Search for the cell housing the specified text and yield its (x, y) center coordinate. 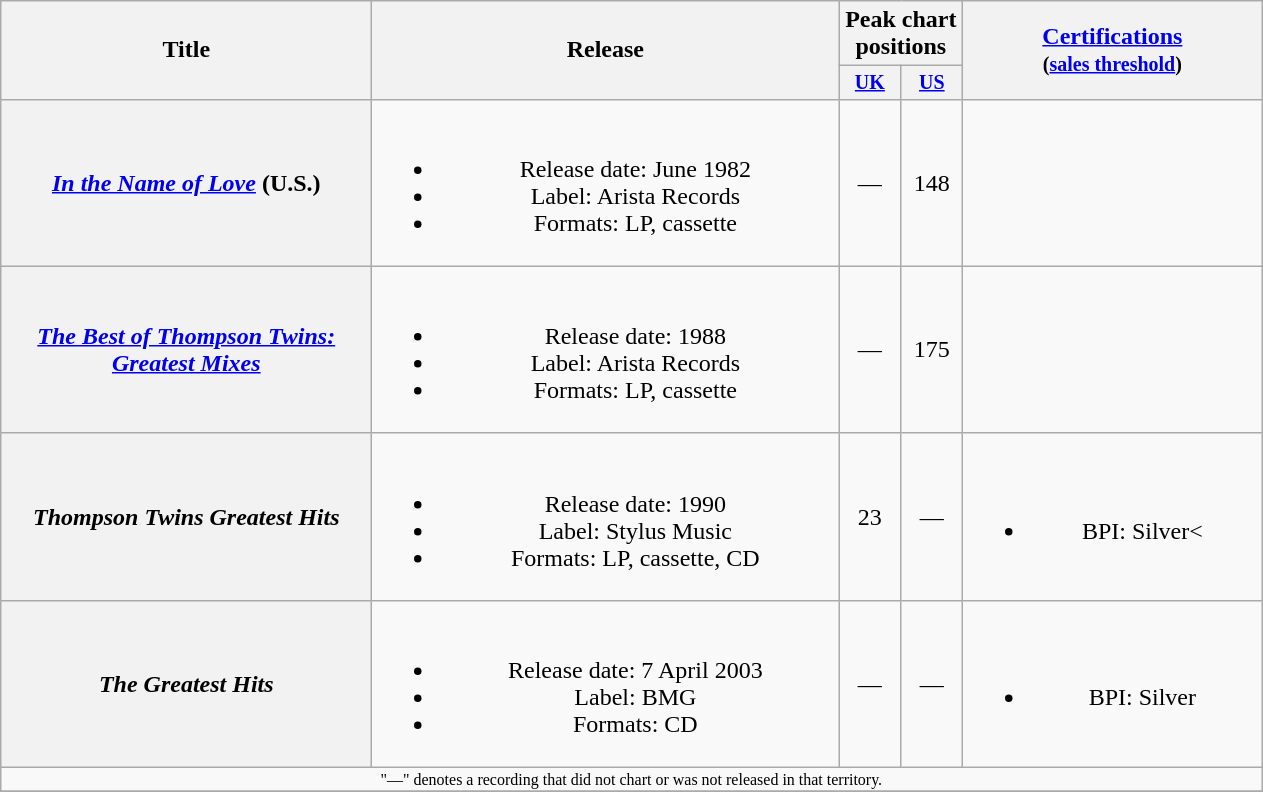
Thompson Twins Greatest Hits (186, 516)
Title (186, 50)
Release date: June 1982Label: Arista RecordsFormats: LP, cassette (606, 182)
Certifications(sales threshold) (1112, 50)
The Best of Thompson Twins: Greatest Mixes (186, 350)
148 (932, 182)
Release date: 1988Label: Arista RecordsFormats: LP, cassette (606, 350)
The Greatest Hits (186, 684)
In the Name of Love (U.S.) (186, 182)
US (932, 82)
BPI: Silver< (1112, 516)
Peak chartpositions (901, 34)
23 (870, 516)
Release date: 1990Label: Stylus MusicFormats: LP, cassette, CD (606, 516)
175 (932, 350)
BPI: Silver (1112, 684)
Release date: 7 April 2003Label: BMGFormats: CD (606, 684)
UK (870, 82)
"—" denotes a recording that did not chart or was not released in that territory. (632, 780)
Release (606, 50)
